Extract the (X, Y) coordinate from the center of the cell holding the provided text.  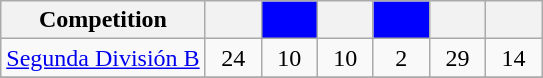
29 (457, 58)
2 (401, 58)
14 (513, 58)
24 (233, 58)
Competition (103, 20)
Segunda División B (103, 58)
